Capture the cell that displays the provided text and extract its (x, y) central coordinate. 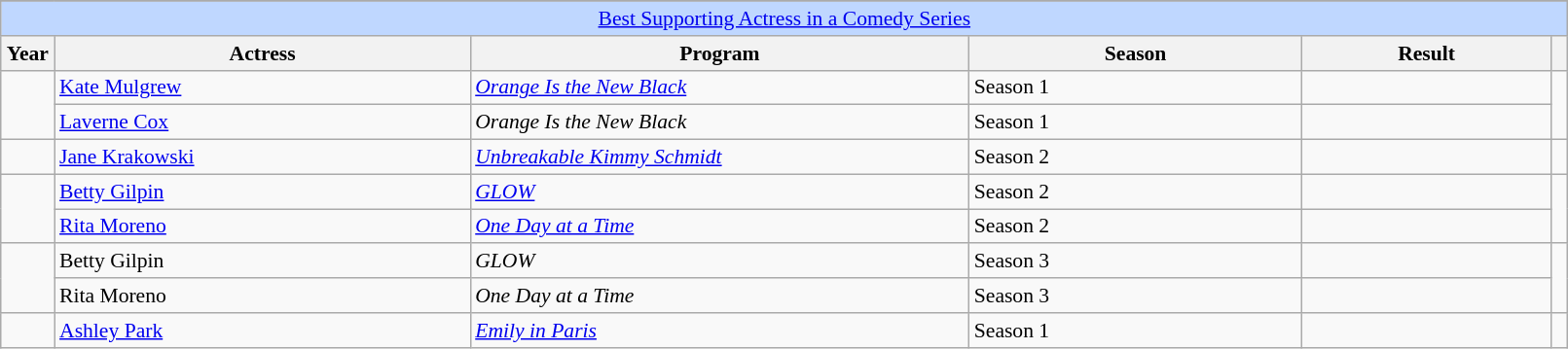
Jane Krakowski (263, 157)
Emily in Paris (720, 331)
Season (1136, 53)
Actress (263, 53)
Laverne Cox (263, 122)
Best Supporting Actress in a Comedy Series (784, 18)
Kate Mulgrew (263, 87)
Year (27, 53)
Program (720, 53)
Result (1426, 53)
Ashley Park (263, 331)
Unbreakable Kimmy Schmidt (720, 157)
